From the cell containing the given text, extract its center point as [x, y] coordinate. 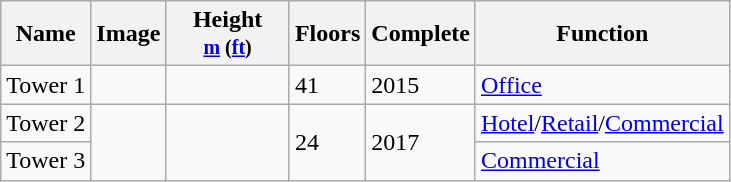
Tower 3 [46, 161]
Floors [327, 34]
Function [602, 34]
Name [46, 34]
Hotel/Retail/Commercial [602, 123]
Heightm (ft) [228, 34]
2017 [421, 142]
Tower 1 [46, 85]
2015 [421, 85]
41 [327, 85]
Commercial [602, 161]
Complete [421, 34]
24 [327, 142]
Image [128, 34]
Office [602, 85]
Tower 2 [46, 123]
